Find where the given text appears and provide that cell's center as (X, Y) coordinate. 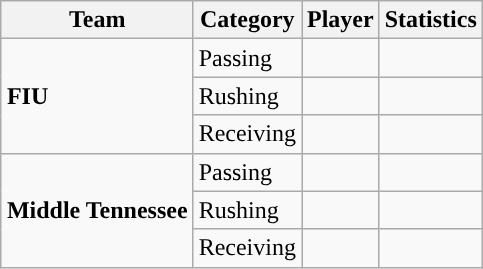
Middle Tennessee (97, 210)
Statistics (430, 20)
Team (97, 20)
Player (341, 20)
FIU (97, 96)
Category (247, 20)
